Output the (x, y) coordinate of the center of the cell containing the given text.  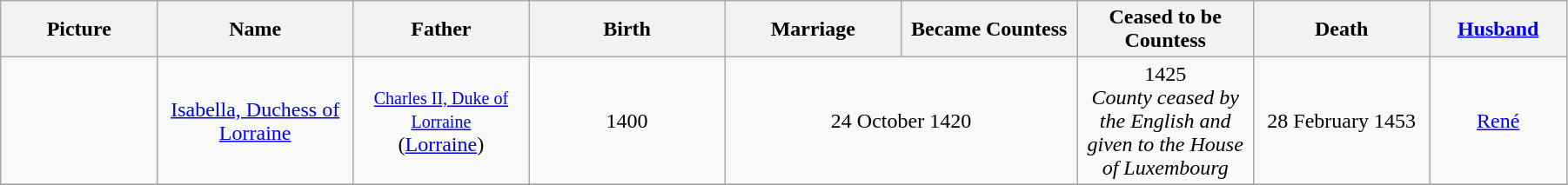
24 October 1420 (901, 121)
Picture (79, 30)
Charles II, Duke of Lorraine (Lorraine) (441, 121)
Birth (627, 30)
Marriage (813, 30)
Ceased to be Countess (1165, 30)
1425County ceased by the English and given to the House of Luxembourg (1165, 121)
Husband (1498, 30)
Name (256, 30)
Father (441, 30)
28 February 1453 (1341, 121)
René (1498, 121)
Became Countess (989, 30)
1400 (627, 121)
Death (1341, 30)
Isabella, Duchess of Lorraine (256, 121)
